Detect which cell encompasses the target text, then output its [X, Y] center coordinate. 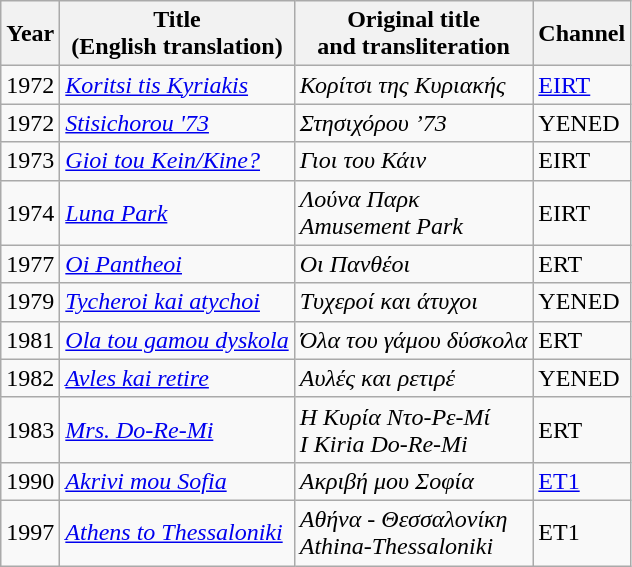
Gioi tou Kein/Kine? [177, 161]
1979 [30, 302]
1977 [30, 264]
Oi Pantheoi [177, 264]
1974 [30, 212]
Luna Park [177, 212]
Channel [582, 34]
Όλα του γάμου δύσκολα [414, 340]
1983 [30, 430]
Λούνα ΠαρκAmusement Park [414, 212]
Η Κυρία Ντο-Ρε-ΜίI Kiria Do-Re-Mi [414, 430]
1973 [30, 161]
Ola tou gamou dyskola [177, 340]
Αυλές και ρετιρέ [414, 378]
Mrs. Do-Re-Mi [177, 430]
Stisichorou '73 [177, 123]
Athens to Thessaloniki [177, 532]
Γιοι του Κάιν [414, 161]
1982 [30, 378]
Στησιχόρου ’73 [414, 123]
Akrivi mou Sofia [177, 481]
Title(English translation) [177, 34]
Αθήνα - ΘεσσαλονίκηAthina-Thessaloniki [414, 532]
Year [30, 34]
Ακριβή μου Σοφία [414, 481]
Tycheroi kai atychoi [177, 302]
1997 [30, 532]
Original titleand transliteration [414, 34]
Avles kai retire [177, 378]
Τυχεροί και άτυχοι [414, 302]
Koritsi tis Kyriakis [177, 85]
1990 [30, 481]
Οι Πανθέοι [414, 264]
1981 [30, 340]
Κορίτσι της Κυριακής [414, 85]
